Search for the cell housing the specified text and yield its (X, Y) center coordinate. 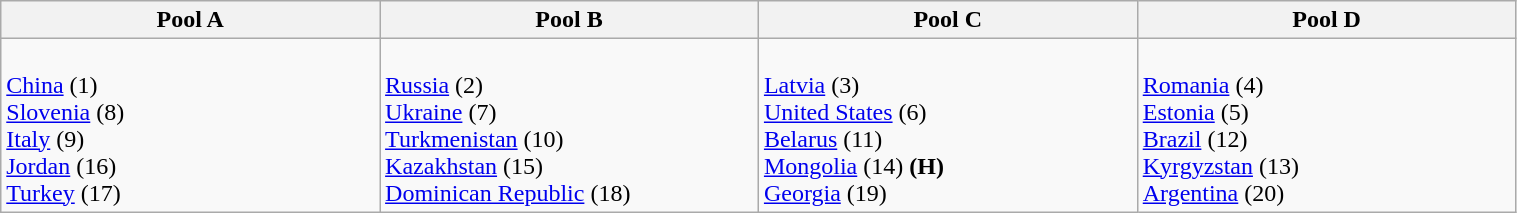
China (1) Slovenia (8) Italy (9) Jordan (16) Turkey (17) (190, 126)
Pool B (570, 20)
Latvia (3) United States (6) Belarus (11) Mongolia (14) (H) Georgia (19) (948, 126)
Russia (2) Ukraine (7) Turkmenistan (10) Kazakhstan (15) Dominican Republic (18) (570, 126)
Pool C (948, 20)
Pool D (1326, 20)
Romania (4) Estonia (5) Brazil (12) Kyrgyzstan (13) Argentina (20) (1326, 126)
Pool A (190, 20)
